From the cell containing the given text, extract its center point as [x, y] coordinate. 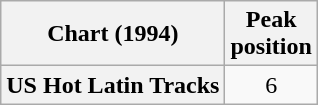
Peakposition [271, 34]
Chart (1994) [113, 34]
US Hot Latin Tracks [113, 85]
6 [271, 85]
